Return the [x, y] coordinate for the center point of the cell that contains the specified text.  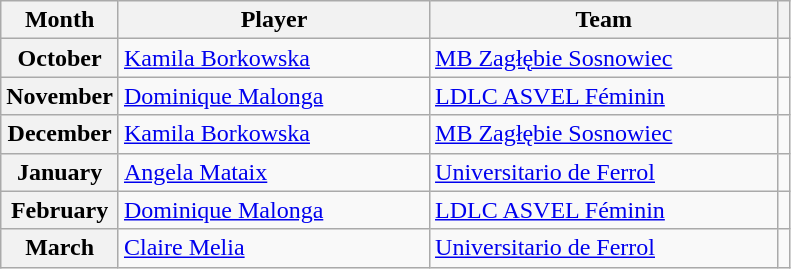
Claire Melia [274, 248]
December [60, 134]
November [60, 96]
Angela Mataix [274, 172]
February [60, 210]
Player [274, 20]
October [60, 58]
January [60, 172]
Team [604, 20]
Month [60, 20]
March [60, 248]
